Provide the [X, Y] coordinate of the cell's center where the given text is located.  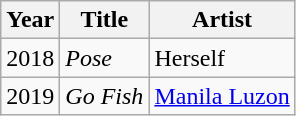
Title [104, 20]
Pose [104, 58]
Year [30, 20]
Artist [222, 20]
2018 [30, 58]
Manila Luzon [222, 96]
2019 [30, 96]
Herself [222, 58]
Go Fish [104, 96]
